Return the [x, y] coordinate for the center point of the cell that contains the specified text.  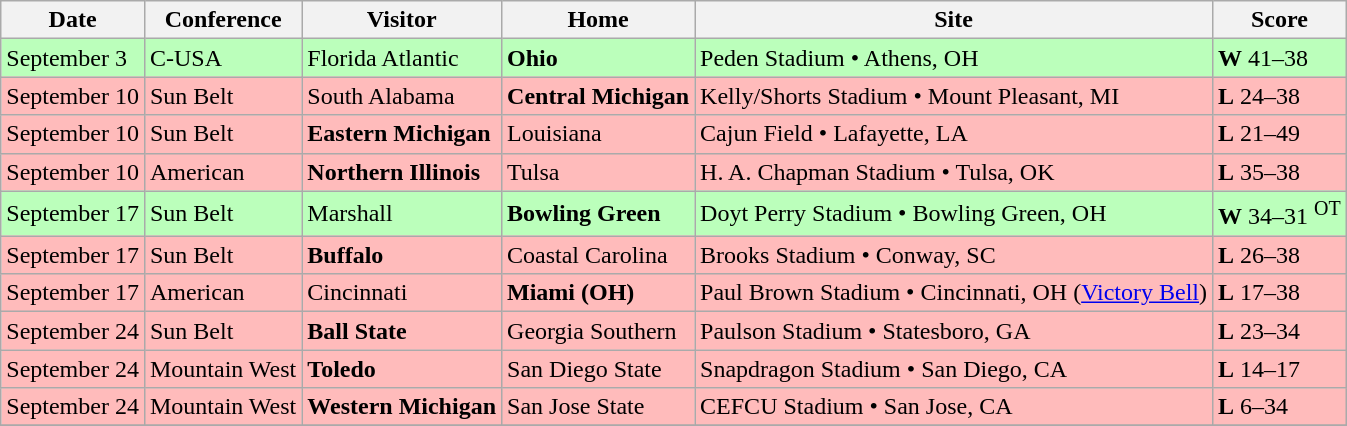
Visitor [402, 20]
CEFCU Stadium • San Jose, CA [954, 407]
Tulsa [598, 172]
Snapdragon Stadium • San Diego, CA [954, 369]
Georgia Southern [598, 331]
L 17–38 [1280, 293]
L 14–17 [1280, 369]
Toledo [402, 369]
Louisiana [598, 134]
Coastal Carolina [598, 255]
Central Michigan [598, 96]
Northern Illinois [402, 172]
L 26–38 [1280, 255]
W 41–38 [1280, 58]
L 21–49 [1280, 134]
Florida Atlantic [402, 58]
Kelly/Shorts Stadium • Mount Pleasant, MI [954, 96]
L 6–34 [1280, 407]
W 34–31 OT [1280, 214]
Paul Brown Stadium • Cincinnati, OH (Victory Bell) [954, 293]
Buffalo [402, 255]
San Jose State [598, 407]
Conference [222, 20]
Peden Stadium • Athens, OH [954, 58]
C-USA [222, 58]
Miami (OH) [598, 293]
San Diego State [598, 369]
L 23–34 [1280, 331]
H. A. Chapman Stadium • Tulsa, OK [954, 172]
Doyt Perry Stadium • Bowling Green, OH [954, 214]
South Alabama [402, 96]
Western Michigan [402, 407]
September 3 [73, 58]
L 35–38 [1280, 172]
Brooks Stadium • Conway, SC [954, 255]
Bowling Green [598, 214]
Ohio [598, 58]
Score [1280, 20]
L 24–38 [1280, 96]
Marshall [402, 214]
Cajun Field • Lafayette, LA [954, 134]
Paulson Stadium • Statesboro, GA [954, 331]
Home [598, 20]
Ball State [402, 331]
Date [73, 20]
Eastern Michigan [402, 134]
Site [954, 20]
Cincinnati [402, 293]
